Output the (x, y) coordinate of the center of the cell containing the given text.  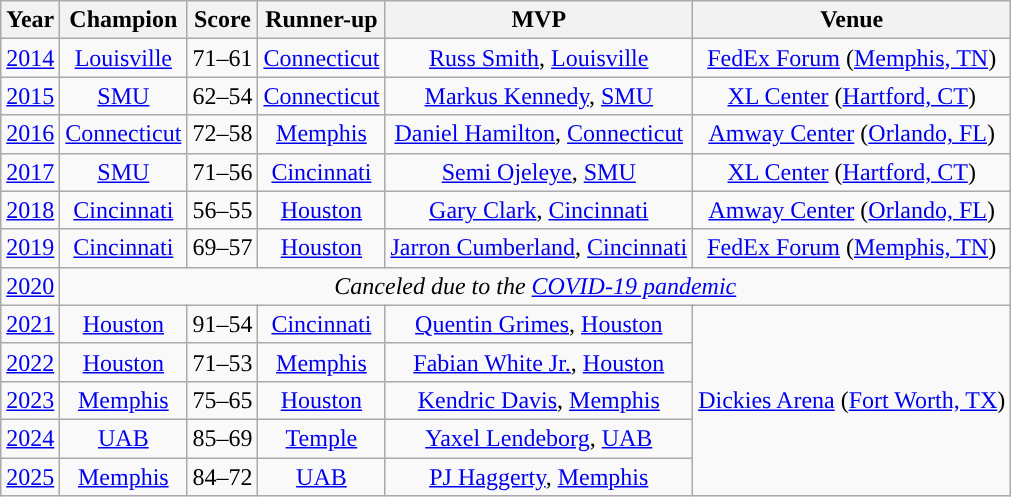
71–61 (222, 58)
2015 (30, 96)
71–56 (222, 172)
2014 (30, 58)
Canceled due to the COVID-19 pandemic (536, 286)
MVP (539, 20)
Venue (852, 20)
Semi Ojeleye, SMU (539, 172)
85–69 (222, 438)
Russ Smith, Louisville (539, 58)
56–55 (222, 210)
2018 (30, 210)
2023 (30, 400)
2019 (30, 248)
91–54 (222, 324)
75–65 (222, 400)
Dickies Arena (Fort Worth, TX) (852, 400)
62–54 (222, 96)
Quentin Grimes, Houston (539, 324)
2017 (30, 172)
Daniel Hamilton, Connecticut (539, 134)
Year (30, 20)
Champion (124, 20)
2024 (30, 438)
2020 (30, 286)
Yaxel Lendeborg, UAB (539, 438)
Fabian White Jr., Houston (539, 362)
Markus Kennedy, SMU (539, 96)
Jarron Cumberland, Cincinnati (539, 248)
Temple (322, 438)
69–57 (222, 248)
72–58 (222, 134)
PJ Haggerty, Memphis (539, 477)
Kendric Davis, Memphis (539, 400)
Louisville (124, 58)
Runner-up (322, 20)
2025 (30, 477)
Score (222, 20)
2016 (30, 134)
2022 (30, 362)
Gary Clark, Cincinnati (539, 210)
84–72 (222, 477)
2021 (30, 324)
71–53 (222, 362)
